Return the [x, y] coordinate for the center point of the cell that contains the specified text.  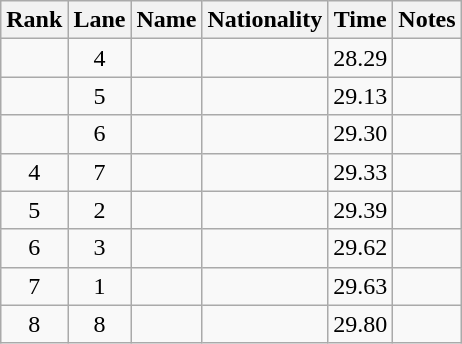
29.13 [360, 96]
29.39 [360, 210]
2 [100, 210]
Lane [100, 20]
Name [166, 20]
3 [100, 248]
29.80 [360, 324]
Notes [427, 20]
29.30 [360, 134]
29.63 [360, 286]
Rank [34, 20]
Time [360, 20]
Nationality [265, 20]
28.29 [360, 58]
1 [100, 286]
29.33 [360, 172]
29.62 [360, 248]
